Extract the (X, Y) coordinate from the center of the cell holding the provided text.  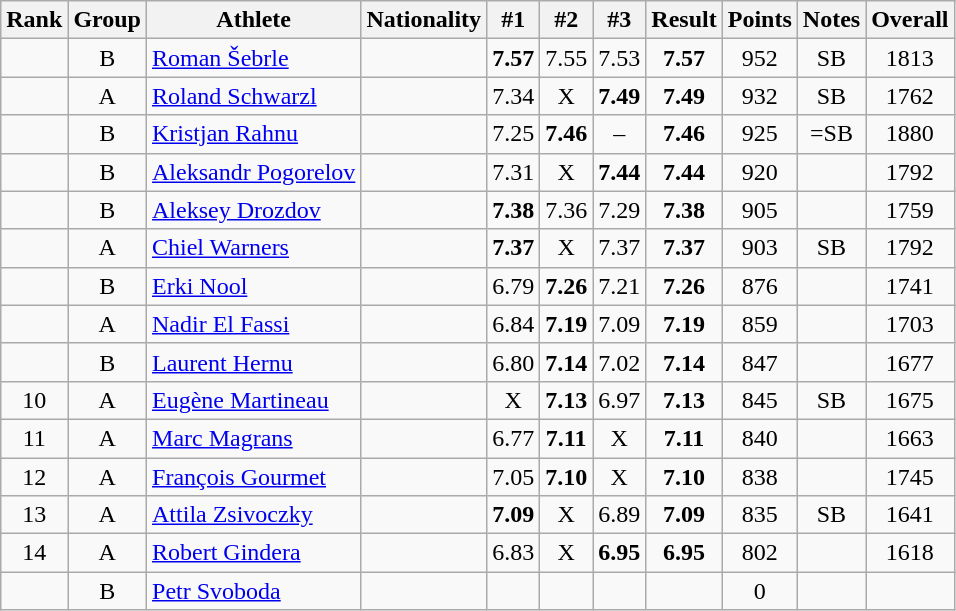
Rank (34, 20)
925 (760, 134)
7.21 (620, 286)
847 (760, 362)
1675 (910, 400)
1741 (910, 286)
6.84 (514, 324)
7.05 (514, 477)
1618 (910, 553)
6.83 (514, 553)
6.80 (514, 362)
Kristjan Rahnu (254, 134)
Overall (910, 20)
Marc Magrans (254, 438)
6.79 (514, 286)
Attila Zsivoczky (254, 515)
11 (34, 438)
Chiel Warners (254, 248)
7.53 (620, 58)
#1 (514, 20)
=SB (831, 134)
905 (760, 210)
Erki Nool (254, 286)
920 (760, 172)
– (620, 134)
1663 (910, 438)
903 (760, 248)
840 (760, 438)
876 (760, 286)
838 (760, 477)
7.29 (620, 210)
Roman Šebrle (254, 58)
7.02 (620, 362)
1677 (910, 362)
Notes (831, 20)
1759 (910, 210)
Eugène Martineau (254, 400)
1880 (910, 134)
845 (760, 400)
7.55 (566, 58)
6.77 (514, 438)
1641 (910, 515)
Group (108, 20)
6.97 (620, 400)
6.89 (620, 515)
1745 (910, 477)
Result (684, 20)
7.31 (514, 172)
952 (760, 58)
7.36 (566, 210)
#2 (566, 20)
Nationality (424, 20)
859 (760, 324)
7.34 (514, 96)
802 (760, 553)
1703 (910, 324)
0 (760, 591)
14 (34, 553)
Aleksey Drozdov (254, 210)
Petr Svoboda (254, 591)
13 (34, 515)
1813 (910, 58)
François Gourmet (254, 477)
Nadir El Fassi (254, 324)
#3 (620, 20)
12 (34, 477)
Points (760, 20)
932 (760, 96)
835 (760, 515)
Robert Gindera (254, 553)
Laurent Hernu (254, 362)
Aleksandr Pogorelov (254, 172)
1762 (910, 96)
7.25 (514, 134)
Athlete (254, 20)
Roland Schwarzl (254, 96)
10 (34, 400)
